Extract the [X, Y] coordinate from the center of the cell holding the provided text.  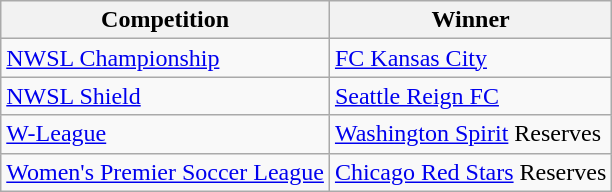
Washington Spirit Reserves [470, 134]
FC Kansas City [470, 58]
Seattle Reign FC [470, 96]
NWSL Championship [166, 58]
NWSL Shield [166, 96]
Competition [166, 20]
Winner [470, 20]
W-League [166, 134]
Chicago Red Stars Reserves [470, 172]
Women's Premier Soccer League [166, 172]
